Capture the cell that displays the provided text and extract its [X, Y] central coordinate. 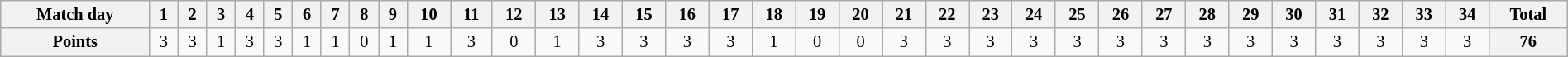
33 [1424, 14]
Total [1528, 14]
7 [336, 14]
17 [730, 14]
29 [1250, 14]
14 [600, 14]
6 [308, 14]
19 [817, 14]
5 [278, 14]
9 [394, 14]
76 [1528, 42]
26 [1121, 14]
4 [250, 14]
20 [860, 14]
12 [514, 14]
31 [1337, 14]
16 [687, 14]
21 [904, 14]
13 [557, 14]
30 [1293, 14]
Points [75, 42]
24 [1034, 14]
32 [1380, 14]
27 [1164, 14]
25 [1077, 14]
8 [364, 14]
18 [773, 14]
10 [428, 14]
11 [471, 14]
34 [1467, 14]
15 [643, 14]
28 [1207, 14]
Match day [75, 14]
23 [991, 14]
22 [947, 14]
2 [192, 14]
